Search for the cell housing the specified text and yield its [x, y] center coordinate. 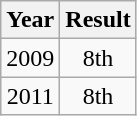
Year [30, 20]
2011 [30, 96]
Result [98, 20]
2009 [30, 58]
